Identify which cell holds the provided text, then report its [x, y] central coordinate. 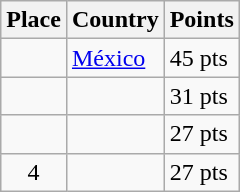
4 [34, 172]
México [115, 58]
31 pts [202, 96]
Place [34, 20]
Country [115, 20]
Points [202, 20]
45 pts [202, 58]
